Search for the cell housing the specified text and yield its (X, Y) center coordinate. 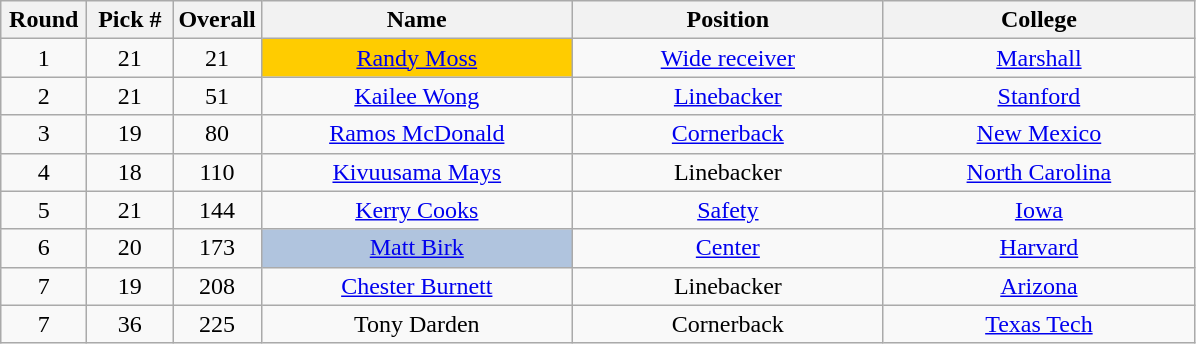
Stanford (1038, 96)
110 (217, 172)
College (1038, 20)
Pick # (130, 20)
Name (416, 20)
5 (44, 210)
Iowa (1038, 210)
3 (44, 134)
36 (130, 324)
Center (728, 248)
Round (44, 20)
Arizona (1038, 286)
Randy Moss (416, 58)
Marshall (1038, 58)
6 (44, 248)
Kivuusama Mays (416, 172)
208 (217, 286)
Kailee Wong (416, 96)
51 (217, 96)
Safety (728, 210)
1 (44, 58)
New Mexico (1038, 134)
2 (44, 96)
Texas Tech (1038, 324)
144 (217, 210)
Ramos McDonald (416, 134)
80 (217, 134)
18 (130, 172)
Tony Darden (416, 324)
4 (44, 172)
Matt Birk (416, 248)
Harvard (1038, 248)
Position (728, 20)
173 (217, 248)
North Carolina (1038, 172)
Overall (217, 20)
Chester Burnett (416, 286)
Wide receiver (728, 58)
Kerry Cooks (416, 210)
20 (130, 248)
225 (217, 324)
